For the text-containing cell, return its midpoint in [X, Y] coordinate format. 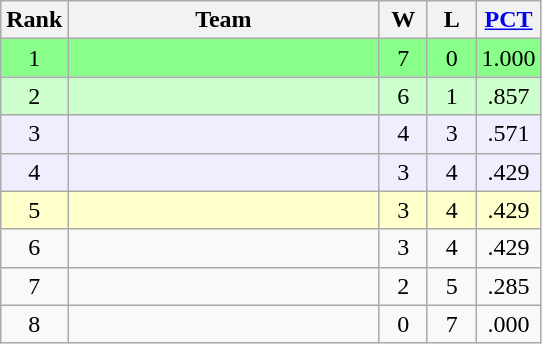
.285 [508, 286]
L [452, 20]
8 [34, 324]
.000 [508, 324]
Team [224, 20]
.857 [508, 96]
Rank [34, 20]
.571 [508, 134]
W [404, 20]
1.000 [508, 58]
PCT [508, 20]
